Output the (x, y) coordinate of the center of the cell containing the given text.  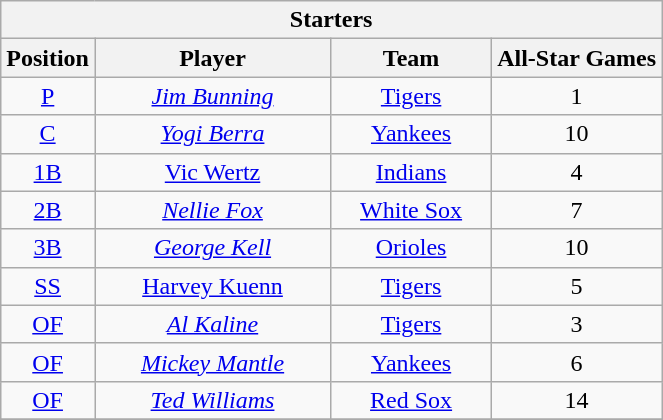
7 (577, 210)
White Sox (412, 210)
1B (48, 172)
P (48, 96)
3B (48, 248)
Position (48, 58)
2B (48, 210)
6 (577, 362)
3 (577, 324)
Jim Bunning (212, 96)
Nellie Fox (212, 210)
Vic Wertz (212, 172)
SS (48, 286)
4 (577, 172)
1 (577, 96)
Orioles (412, 248)
Ted Williams (212, 400)
Red Sox (412, 400)
Starters (332, 20)
C (48, 134)
14 (577, 400)
All-Star Games (577, 58)
Harvey Kuenn (212, 286)
Player (212, 58)
Mickey Mantle (212, 362)
Al Kaline (212, 324)
George Kell (212, 248)
Yogi Berra (212, 134)
Team (412, 58)
Indians (412, 172)
5 (577, 286)
